Locate the cell with the specified text and output its [x, y] center coordinate. 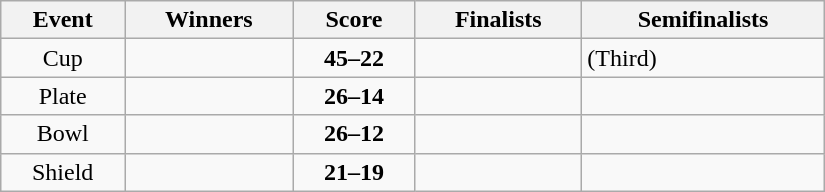
Finalists [498, 20]
21–19 [354, 172]
Score [354, 20]
26–14 [354, 96]
Winners [210, 20]
26–12 [354, 134]
45–22 [354, 58]
Event [63, 20]
Cup [63, 58]
Shield [63, 172]
(Third) [703, 58]
Bowl [63, 134]
Plate [63, 96]
Semifinalists [703, 20]
